Pinpoint the cell where the given text exists, returning its [X, Y] midpoint coordinate. 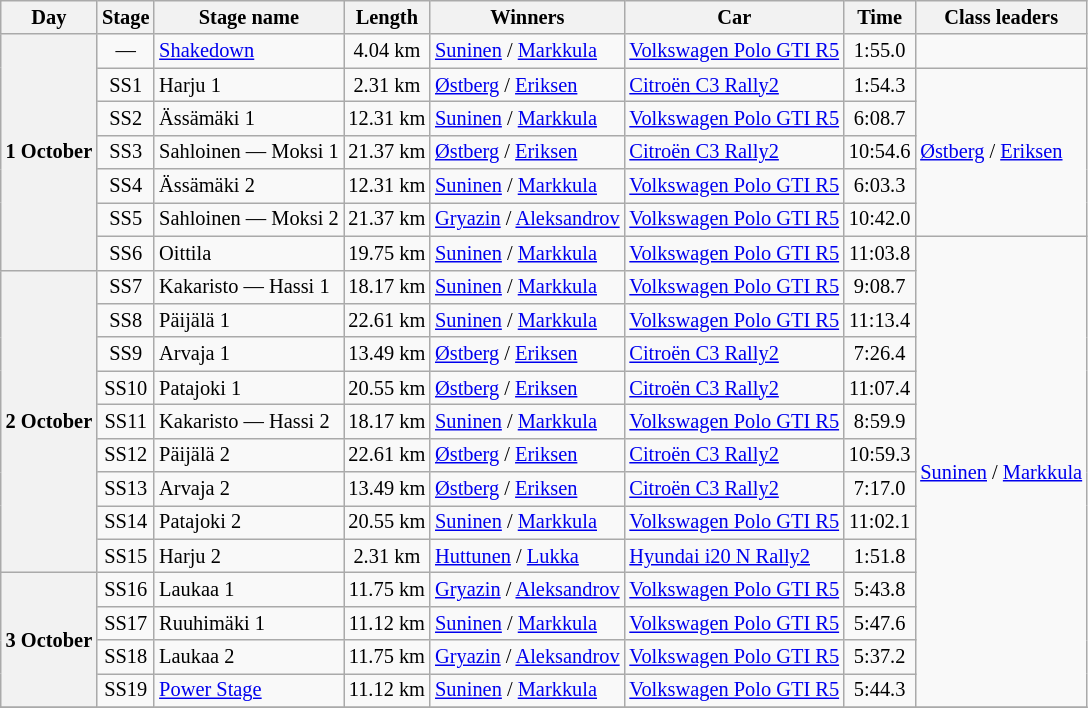
SS6 [126, 253]
Time [880, 17]
Kakaristo — Hassi 2 [248, 421]
7:17.0 [880, 489]
10:54.6 [880, 152]
Shakedown [248, 51]
7:26.4 [880, 354]
SS17 [126, 623]
Length [388, 17]
Harju 2 [248, 556]
Car [734, 17]
19.75 km [388, 253]
SS15 [126, 556]
11:13.4 [880, 320]
1:55.0 [880, 51]
Day [49, 17]
Arvaja 1 [248, 354]
SS7 [126, 287]
Power Stage [248, 690]
SS4 [126, 186]
9:08.7 [880, 287]
6:03.3 [880, 186]
Päijälä 1 [248, 320]
SS9 [126, 354]
SS18 [126, 657]
11:03.8 [880, 253]
Stage [126, 17]
6:08.7 [880, 118]
10:42.0 [880, 219]
Class leaders [1001, 17]
SS1 [126, 85]
Sahloinen — Moksi 1 [248, 152]
SS11 [126, 421]
Harju 1 [248, 85]
SS10 [126, 388]
SS12 [126, 455]
Oittila [248, 253]
2 October [49, 422]
Winners [527, 17]
SS16 [126, 589]
Laukaa 2 [248, 657]
Laukaa 1 [248, 589]
SS19 [126, 690]
Patajoki 2 [248, 522]
5:37.2 [880, 657]
SS5 [126, 219]
SS14 [126, 522]
SS2 [126, 118]
5:43.8 [880, 589]
5:44.3 [880, 690]
SS8 [126, 320]
SS13 [126, 489]
Stage name [248, 17]
5:47.6 [880, 623]
Ässämäki 2 [248, 186]
Hyundai i20 N Rally2 [734, 556]
— [126, 51]
SS3 [126, 152]
4.04 km [388, 51]
1:54.3 [880, 85]
Päijälä 2 [248, 455]
1:51.8 [880, 556]
Sahloinen — Moksi 2 [248, 219]
Huttunen / Lukka [527, 556]
11:02.1 [880, 522]
Patajoki 1 [248, 388]
Ruuhimäki 1 [248, 623]
10:59.3 [880, 455]
Arvaja 2 [248, 489]
Kakaristo — Hassi 1 [248, 287]
11:07.4 [880, 388]
Ässämäki 1 [248, 118]
8:59.9 [880, 421]
1 October [49, 152]
3 October [49, 640]
